Pinpoint the cell where the given text exists, returning its (X, Y) midpoint coordinate. 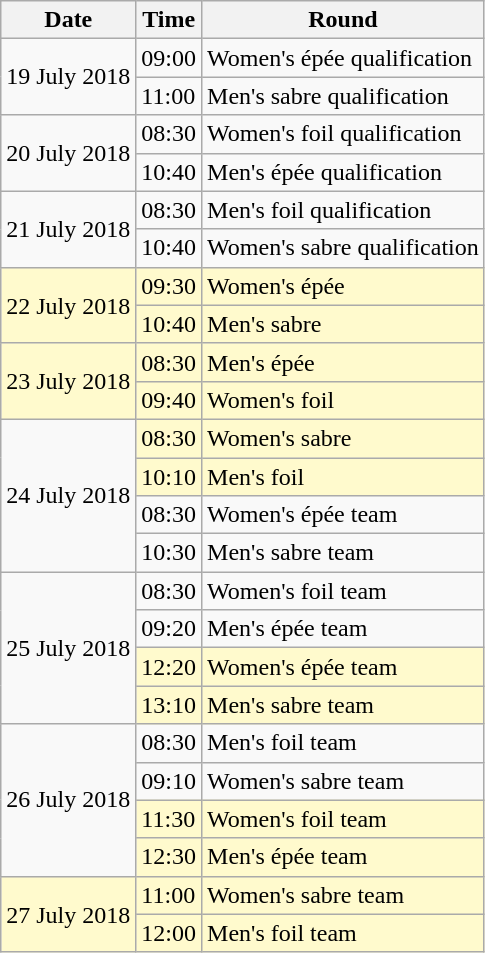
09:40 (169, 400)
Round (344, 20)
Men's sabre (344, 324)
12:00 (169, 933)
24 July 2018 (68, 495)
26 July 2018 (68, 800)
12:20 (169, 667)
20 July 2018 (68, 153)
Women's sabre (344, 438)
Men's épée qualification (344, 172)
Men's sabre qualification (344, 96)
Women's foil (344, 400)
Women's épée qualification (344, 58)
Men's foil (344, 477)
12:30 (169, 857)
25 July 2018 (68, 648)
27 July 2018 (68, 914)
09:20 (169, 629)
Women's foil qualification (344, 134)
23 July 2018 (68, 381)
13:10 (169, 705)
Men's foil qualification (344, 210)
09:00 (169, 58)
19 July 2018 (68, 77)
22 July 2018 (68, 305)
09:10 (169, 781)
Time (169, 20)
Men's épée (344, 362)
21 July 2018 (68, 229)
Women's sabre qualification (344, 248)
09:30 (169, 286)
10:10 (169, 477)
10:30 (169, 553)
11:30 (169, 819)
Date (68, 20)
Women's épée (344, 286)
